Find where the given text appears and provide that cell's center as (x, y) coordinate. 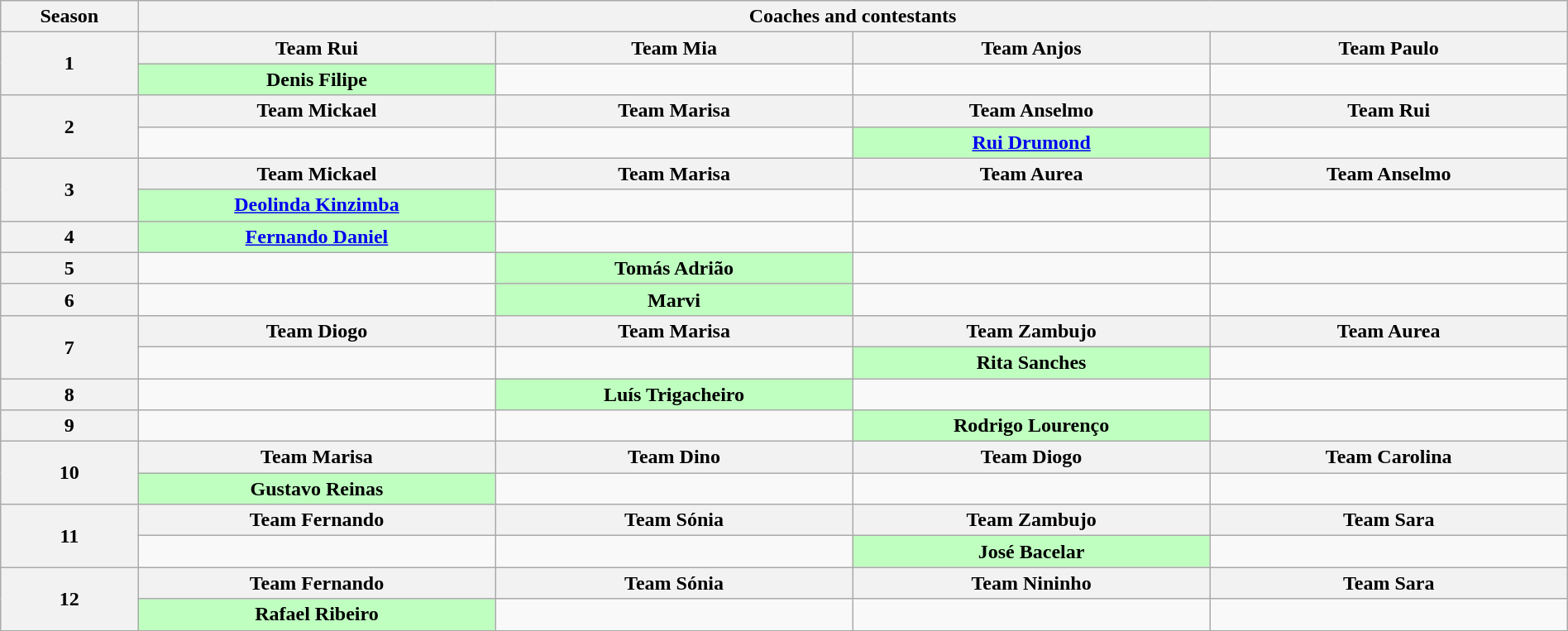
2 (69, 127)
Tomás Adrião (674, 268)
Gustavo Reinas (317, 489)
Fernando Daniel (317, 237)
12 (69, 599)
Deolinda Kinzimba (317, 205)
Denis Filipe (317, 79)
9 (69, 426)
5 (69, 268)
Season (69, 17)
8 (69, 394)
1 (69, 64)
Rita Sanches (1031, 362)
7 (69, 347)
Team Anjos (1031, 48)
Team Carolina (1389, 457)
Team Dino (674, 457)
4 (69, 237)
Rafael Ribeiro (317, 614)
Coaches and contestants (853, 17)
Marvi (674, 299)
Team Nininho (1031, 583)
3 (69, 189)
Rodrigo Lourenço (1031, 426)
11 (69, 536)
10 (69, 473)
Team Mia (674, 48)
Team Paulo (1389, 48)
Luís Trigacheiro (674, 394)
José Bacelar (1031, 552)
Rui Drumond (1031, 142)
6 (69, 299)
